Capture the cell that displays the provided text and extract its [x, y] central coordinate. 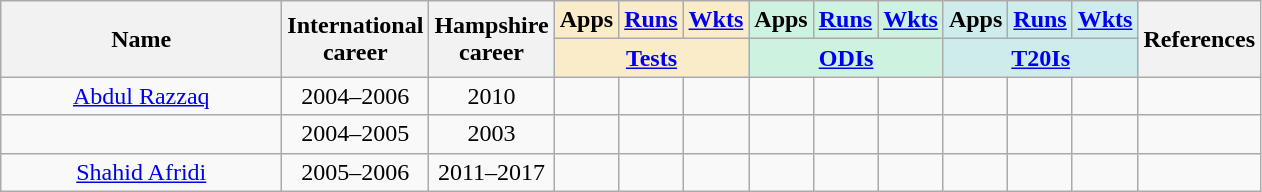
ODIs [846, 58]
T20Is [1040, 58]
Name [142, 39]
2004–2005 [356, 134]
Shahid Afridi [142, 172]
2011–2017 [492, 172]
2004–2006 [356, 96]
Abdul Razzaq [142, 96]
Tests [652, 58]
References [1200, 39]
2005–2006 [356, 172]
Internationalcareer [356, 39]
2010 [492, 96]
2003 [492, 134]
Hampshirecareer [492, 39]
